Pinpoint the cell where the given text exists, returning its [X, Y] midpoint coordinate. 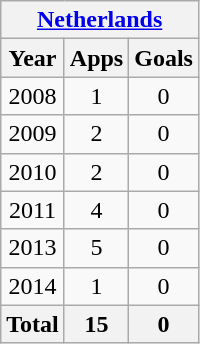
4 [96, 210]
2011 [33, 210]
5 [96, 248]
2009 [33, 134]
Total [33, 324]
2014 [33, 286]
Apps [96, 58]
Netherlands [100, 20]
Goals [164, 58]
2013 [33, 248]
15 [96, 324]
Year [33, 58]
2010 [33, 172]
2008 [33, 96]
